Return the (X, Y) coordinate for the center point of the cell that contains the specified text.  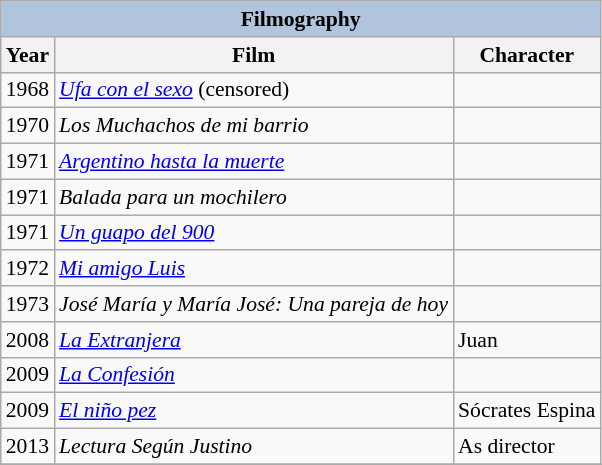
1973 (28, 304)
Sócrates Espina (526, 411)
Mi amigo Luis (254, 269)
Juan (526, 340)
Argentino hasta la muerte (254, 162)
Filmography (301, 19)
Balada para un mochilero (254, 197)
La Confesión (254, 375)
Year (28, 55)
El niño pez (254, 411)
2008 (28, 340)
La Extranjera (254, 340)
Character (526, 55)
Ufa con el sexo (censored) (254, 90)
José María y María José: Una pareja de hoy (254, 304)
Un guapo del 900 (254, 233)
1970 (28, 126)
2013 (28, 447)
Film (254, 55)
1968 (28, 90)
1972 (28, 269)
Los Muchachos de mi barrio (254, 126)
Lectura Según Justino (254, 447)
As director (526, 447)
